Output the [x, y] coordinate of the center of the cell containing the given text.  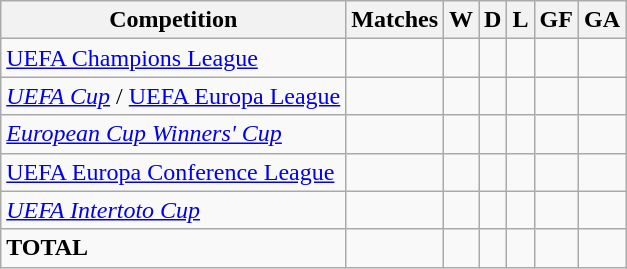
UEFA Intertoto Cup [174, 210]
D [493, 20]
European Cup Winners' Cup [174, 134]
Competition [174, 20]
UEFA Champions League [174, 58]
GF [556, 20]
UEFA Europa Conference League [174, 172]
UEFA Cup / UEFA Europa League [174, 96]
Matches [395, 20]
TOTAL [174, 248]
GA [602, 20]
W [462, 20]
L [520, 20]
